Scan for the cell matching the given text and deliver its [x, y] coordinate at center. 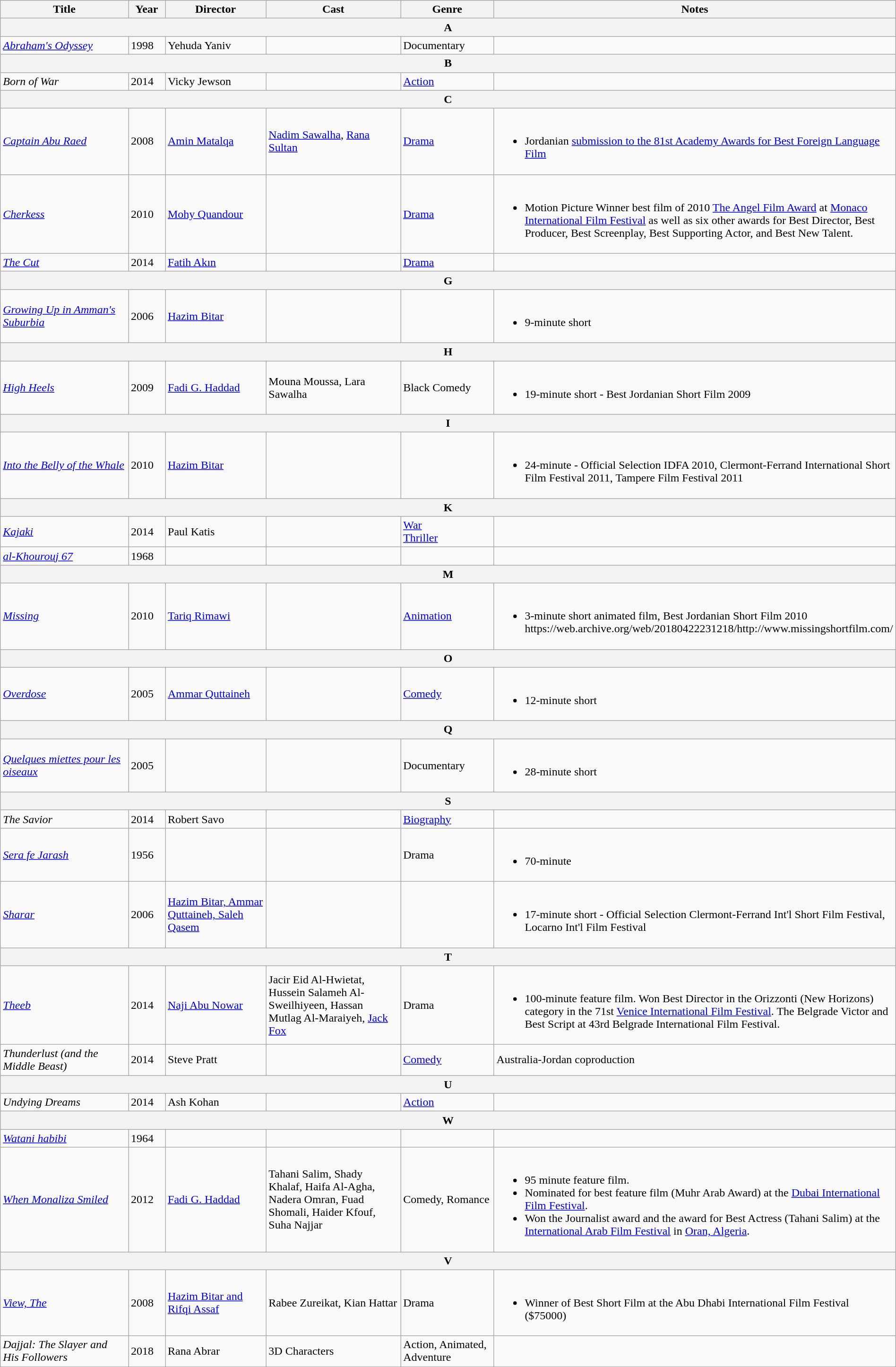
Theeb [64, 1006]
Cast [334, 9]
B [448, 63]
Vicky Jewson [215, 81]
Tariq Rimawi [215, 616]
Tahani Salim, Shady Khalaf, Haifa Al-Agha, Nadera Omran, Fuad Shomali, Haider Kfouf, Suha Najjar [334, 1199]
When Monaliza Smiled [64, 1199]
12-minute short [695, 694]
C [448, 99]
Year [147, 9]
Ash Kohan [215, 1102]
H [448, 352]
Naji Abu Nowar [215, 1006]
Undying Dreams [64, 1102]
Abraham's Odyssey [64, 45]
Steve Pratt [215, 1060]
Jacir Eid Al-Hwietat, Hussein Salameh Al-Sweilhiyeen, Hassan Mutlag Al-Maraiyeh, Jack Fox [334, 1006]
U [448, 1084]
Biography [447, 819]
Genre [447, 9]
Action, Animated, Adventure [447, 1351]
Animation [447, 616]
Winner of Best Short Film at the Abu Dhabi International Film Festival ($75000) [695, 1303]
2009 [147, 387]
1968 [147, 556]
2012 [147, 1199]
S [448, 801]
Overdose [64, 694]
Yehuda Yaniv [215, 45]
Comedy, Romance [447, 1199]
1998 [147, 45]
Dajjal: The Slayer and His Followers [64, 1351]
Rana Abrar [215, 1351]
Nadim Sawalha, Rana Sultan [334, 141]
17-minute short - Official Selection Clermont-Ferrand Int'l Short Film Festival, Locarno Int'l Film Festival [695, 914]
Black Comedy [447, 387]
Cherkess [64, 214]
G [448, 280]
Quelques miettes pour les oiseaux [64, 765]
Robert Savo [215, 819]
Thunderlust (and the Middle Beast) [64, 1060]
Rabee Zureikat, Kian Hattar [334, 1303]
19-minute short - Best Jordanian Short Film 2009 [695, 387]
Paul Katis [215, 532]
Director [215, 9]
1956 [147, 854]
Captain Abu Raed [64, 141]
Hazim Bitar and Rifqi Assaf [215, 1303]
O [448, 658]
High Heels [64, 387]
Q [448, 730]
War Thriller [447, 532]
2018 [147, 1351]
Mohy Quandour [215, 214]
View, The [64, 1303]
Jordanian submission to the 81st Academy Awards for Best Foreign Language Film [695, 141]
24-minute - Official Selection IDFA 2010, Clermont-Ferrand International Short Film Festival 2011, Tampere Film Festival 2011 [695, 465]
W [448, 1120]
I [448, 423]
T [448, 957]
1964 [147, 1138]
Ammar Quttaineh [215, 694]
Sera fe Jarash [64, 854]
A [448, 27]
Title [64, 9]
Mouna Moussa, Lara Sawalha [334, 387]
al-Khourouj 67 [64, 556]
Notes [695, 9]
Kajaki [64, 532]
Missing [64, 616]
3-minute short animated film, Best Jordanian Short Film 2010 https://web.archive.org/web/20180422231218/http://www.missingshortfilm.com/ [695, 616]
Into the Belly of the Whale [64, 465]
Watani habibi [64, 1138]
3D Characters [334, 1351]
Sharar [64, 914]
9-minute short [695, 316]
Australia-Jordan coproduction [695, 1060]
28-minute short [695, 765]
70-minute [695, 854]
V [448, 1261]
Hazim Bitar, Ammar Quttaineh, Saleh Qasem [215, 914]
Amin Matalqa [215, 141]
The Cut [64, 262]
The Savior [64, 819]
Fatih Akın [215, 262]
K [448, 507]
M [448, 574]
Growing Up in Amman's Suburbia [64, 316]
Born of War [64, 81]
